Search for the cell housing the specified text and yield its [x, y] center coordinate. 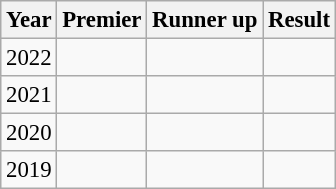
2019 [29, 170]
2022 [29, 58]
2020 [29, 133]
Runner up [205, 20]
Premier [102, 20]
Year [29, 20]
2021 [29, 95]
Result [300, 20]
